Output the [X, Y] coordinate of the center of the cell containing the given text.  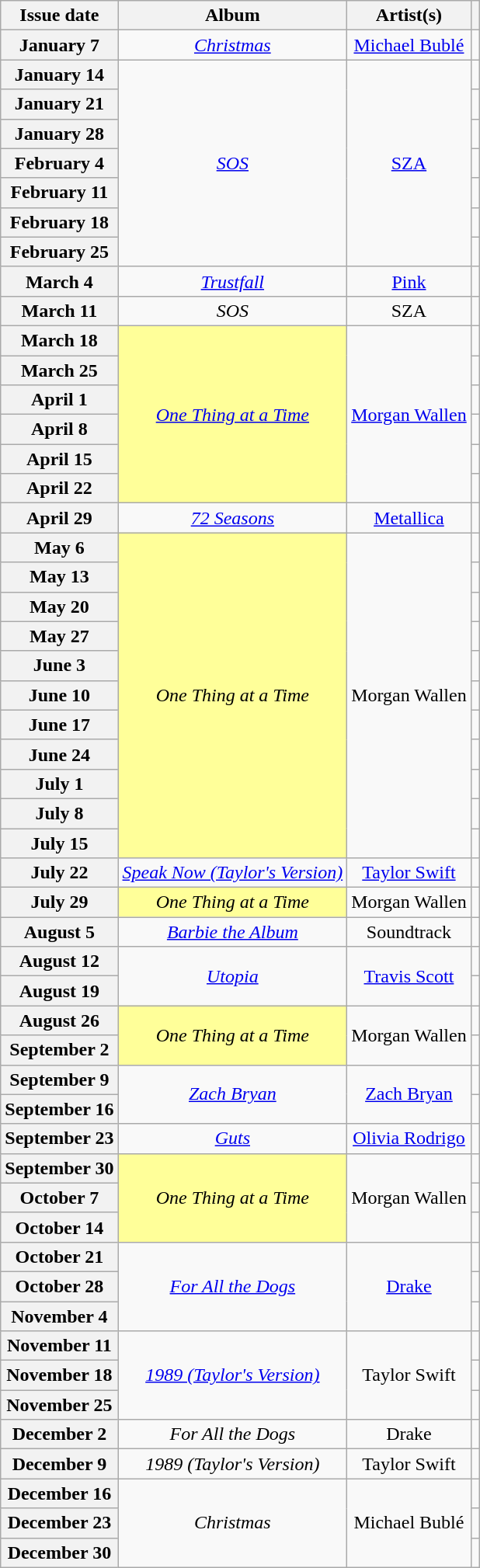
Olivia Rodrigo [409, 1139]
November 4 [59, 1316]
November 18 [59, 1375]
June 10 [59, 695]
July 22 [59, 873]
December 2 [59, 1434]
May 27 [59, 636]
March 4 [59, 281]
September 30 [59, 1168]
Pink [409, 281]
January 7 [59, 45]
September 16 [59, 1109]
October 7 [59, 1198]
May 13 [59, 577]
October 21 [59, 1257]
September 2 [59, 1050]
June 3 [59, 666]
April 22 [59, 488]
July 1 [59, 784]
Speak Now (Taylor's Version) [233, 873]
October 14 [59, 1227]
Issue date [59, 16]
September 23 [59, 1139]
July 15 [59, 843]
August 26 [59, 1020]
December 16 [59, 1493]
November 25 [59, 1405]
February 25 [59, 252]
July 29 [59, 902]
Soundtrack [409, 932]
April 8 [59, 429]
June 17 [59, 725]
February 18 [59, 222]
May 6 [59, 548]
February 4 [59, 163]
January 14 [59, 75]
December 30 [59, 1552]
Utopia [233, 976]
April 15 [59, 459]
March 25 [59, 370]
Album [233, 16]
72 Seasons [233, 518]
October 28 [59, 1286]
March 11 [59, 311]
Barbie the Album [233, 932]
Travis Scott [409, 976]
January 28 [59, 134]
May 20 [59, 607]
August 12 [59, 961]
Artist(s) [409, 16]
August 5 [59, 932]
July 8 [59, 813]
January 21 [59, 104]
Guts [233, 1139]
April 29 [59, 518]
March 18 [59, 340]
April 1 [59, 400]
February 11 [59, 193]
December 9 [59, 1464]
December 23 [59, 1523]
Metallica [409, 518]
September 9 [59, 1080]
June 24 [59, 754]
Trustfall [233, 281]
November 11 [59, 1346]
August 19 [59, 991]
